For the text-containing cell, return its midpoint in [X, Y] coordinate format. 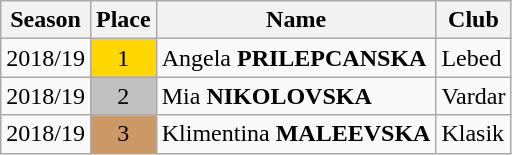
2 [123, 96]
Name [296, 20]
Angela PRILEPCANSKA [296, 58]
Place [123, 20]
1 [123, 58]
Season [46, 20]
Klimentina MALEEVSKA [296, 134]
Vardar [474, 96]
3 [123, 134]
Mia NIKOLOVSKA [296, 96]
Lebed [474, 58]
Klasik [474, 134]
Club [474, 20]
